Find where the given text appears and provide that cell's center as [x, y] coordinate. 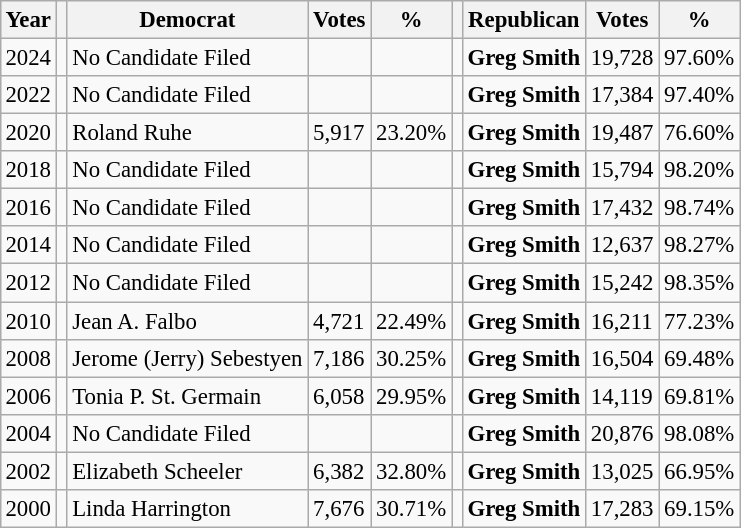
2014 [28, 245]
69.48% [700, 358]
20,876 [622, 433]
98.74% [700, 208]
76.60% [700, 133]
Roland Ruhe [188, 133]
14,119 [622, 396]
32.80% [412, 471]
16,504 [622, 358]
7,676 [340, 508]
19,487 [622, 133]
69.81% [700, 396]
69.15% [700, 508]
2020 [28, 133]
29.95% [412, 396]
97.60% [700, 57]
98.35% [700, 283]
98.27% [700, 245]
2008 [28, 358]
22.49% [412, 321]
Republican [524, 20]
30.25% [412, 358]
15,242 [622, 283]
13,025 [622, 471]
Elizabeth Scheeler [188, 471]
4,721 [340, 321]
66.95% [700, 471]
77.23% [700, 321]
2022 [28, 95]
17,384 [622, 95]
19,728 [622, 57]
2006 [28, 396]
17,432 [622, 208]
2010 [28, 321]
16,211 [622, 321]
Democrat [188, 20]
6,382 [340, 471]
2018 [28, 170]
98.20% [700, 170]
98.08% [700, 433]
Jerome (Jerry) Sebestyen [188, 358]
Jean A. Falbo [188, 321]
97.40% [700, 95]
5,917 [340, 133]
12,637 [622, 245]
6,058 [340, 396]
2016 [28, 208]
Tonia P. St. Germain [188, 396]
2000 [28, 508]
Linda Harrington [188, 508]
23.20% [412, 133]
Year [28, 20]
7,186 [340, 358]
17,283 [622, 508]
2024 [28, 57]
2012 [28, 283]
2004 [28, 433]
15,794 [622, 170]
30.71% [412, 508]
2002 [28, 471]
